Output the (X, Y) coordinate of the center of the cell containing the given text.  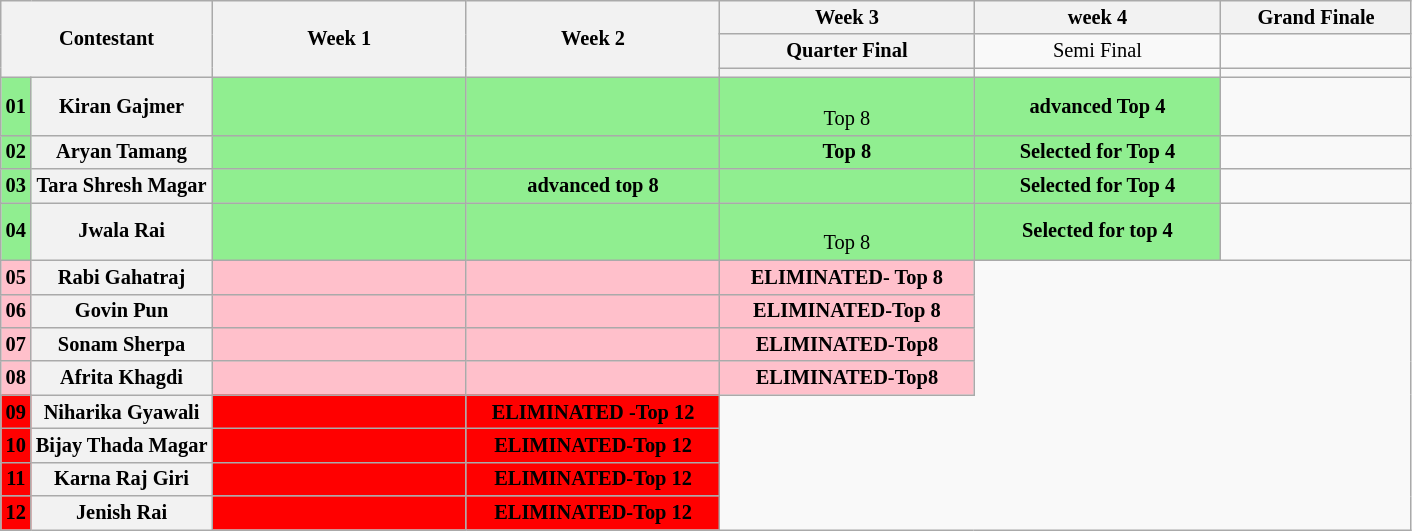
Kiran Gajmer (122, 106)
06 (16, 311)
03 (16, 186)
Grand Finale (1316, 17)
Govin Pun (122, 311)
ELIMINATED-Top 8 (847, 311)
10 (16, 445)
Rabi Gahatraj (122, 277)
09 (16, 412)
12 (16, 513)
04 (16, 231)
07 (16, 344)
Bijay Thada Magar (122, 445)
ELIMINATED- Top 8 (847, 277)
05 (16, 277)
01 (16, 106)
Jenish Rai (122, 513)
Afrita Khagdi (122, 378)
Karna Raj Giri (122, 479)
ELIMINATED -Top 12 (593, 412)
advanced Top 4 (1098, 106)
Jwala Rai (122, 231)
11 (16, 479)
Contestant (107, 38)
02 (16, 152)
Week 1 (339, 38)
08 (16, 378)
Aryan Tamang (122, 152)
Week 2 (593, 38)
advanced top 8 (593, 186)
Tara Shresh Magar (122, 186)
Niharika Gyawali (122, 412)
Sonam Sherpa (122, 344)
Semi Final (1098, 51)
Selected for top 4 (1098, 231)
Quarter Final (847, 51)
week 4 (1098, 17)
Week 3 (847, 17)
